Determine the [x, y] coordinate at the center of the cell enclosing the given text.  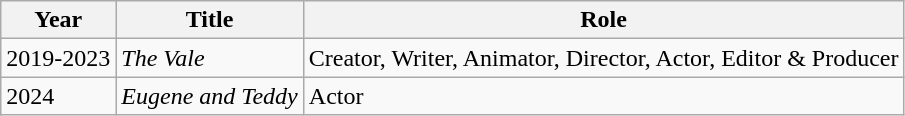
2024 [58, 96]
Title [210, 20]
Actor [604, 96]
Role [604, 20]
The Vale [210, 58]
Year [58, 20]
Eugene and Teddy [210, 96]
Creator, Writer, Animator, Director, Actor, Editor & Producer [604, 58]
2019-2023 [58, 58]
